Extract the [x, y] coordinate from the center of the cell holding the provided text.  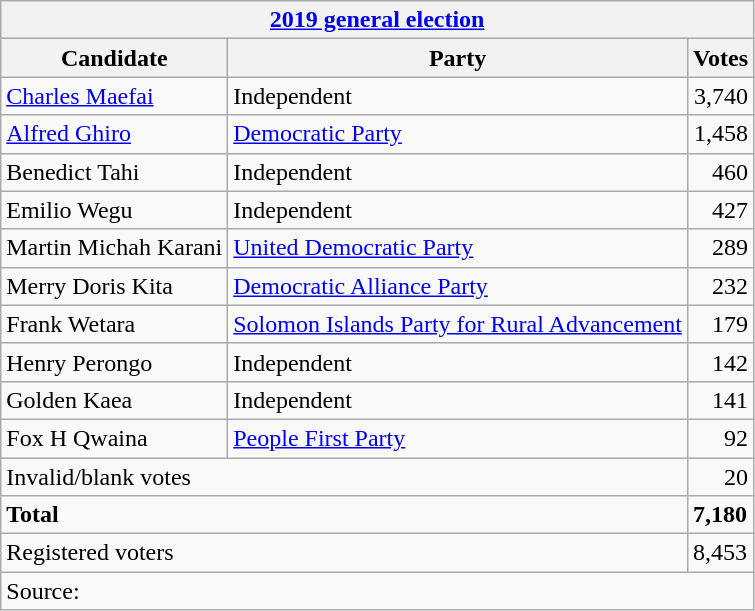
7,180 [720, 515]
Votes [720, 58]
Total [344, 515]
Alfred Ghiro [114, 134]
142 [720, 362]
Charles Maefai [114, 96]
Solomon Islands Party for Rural Advancement [458, 324]
Democratic Alliance Party [458, 286]
Henry Perongo [114, 362]
141 [720, 400]
Invalid/blank votes [344, 477]
Merry Doris Kita [114, 286]
3,740 [720, 96]
179 [720, 324]
232 [720, 286]
Emilio Wegu [114, 210]
Golden Kaea [114, 400]
Fox H Qwaina [114, 438]
20 [720, 477]
Source: [378, 591]
289 [720, 248]
Registered voters [344, 553]
Martin Michah Karani [114, 248]
8,453 [720, 553]
2019 general election [378, 20]
Democratic Party [458, 134]
Frank Wetara [114, 324]
92 [720, 438]
Candidate [114, 58]
427 [720, 210]
Benedict Tahi [114, 172]
460 [720, 172]
United Democratic Party [458, 248]
Party [458, 58]
1,458 [720, 134]
People First Party [458, 438]
